Provide the (x, y) coordinate of the cell's center where the given text is located.  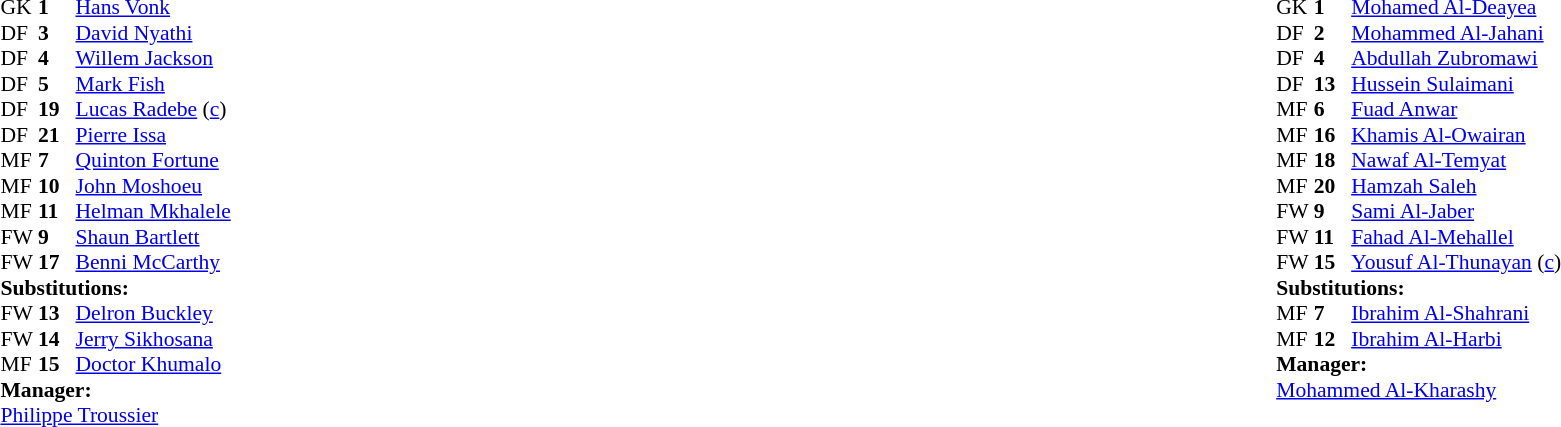
Sami Al-Jaber (1456, 211)
Fahad Al-Mehallel (1456, 237)
Fuad Anwar (1456, 109)
16 (1333, 135)
Mark Fish (154, 84)
18 (1333, 161)
5 (57, 84)
Ibrahim Al-Harbi (1456, 339)
Mohammed Al-Jahani (1456, 33)
John Moshoeu (154, 186)
Helman Mkhalele (154, 211)
21 (57, 135)
Shaun Bartlett (154, 237)
12 (1333, 339)
Delron Buckley (154, 313)
19 (57, 109)
Jerry Sikhosana (154, 339)
14 (57, 339)
Khamis Al-Owairan (1456, 135)
Ibrahim Al-Shahrani (1456, 313)
Hussein Sulaimani (1456, 84)
Pierre Issa (154, 135)
David Nyathi (154, 33)
Doctor Khumalo (154, 365)
Quinton Fortune (154, 161)
20 (1333, 186)
Abdullah Zubromawi (1456, 59)
Mohammed Al-Kharashy (1418, 390)
10 (57, 186)
Lucas Radebe (c) (154, 109)
Benni McCarthy (154, 263)
Hamzah Saleh (1456, 186)
3 (57, 33)
Yousuf Al-Thunayan (c) (1456, 263)
6 (1333, 109)
2 (1333, 33)
17 (57, 263)
Willem Jackson (154, 59)
Nawaf Al-Temyat (1456, 161)
